Provide the (X, Y) coordinate of the cell's center where the given text is located.  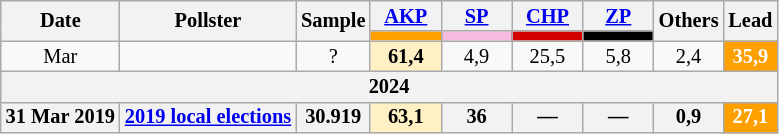
SP (476, 16)
Lead (750, 20)
25,5 (548, 56)
2,4 (689, 56)
27,1 (750, 118)
63,1 (406, 118)
30.919 (333, 118)
Date (60, 20)
Sample (333, 20)
36 (476, 118)
Mar (60, 56)
Others (689, 20)
35,9 (750, 56)
31 Mar 2019 (60, 118)
61,4 (406, 56)
0,9 (689, 118)
ZP (618, 16)
2024 (390, 86)
? (333, 56)
Pollster (208, 20)
CHP (548, 16)
4,9 (476, 56)
5,8 (618, 56)
AKP (406, 16)
2019 local elections (208, 118)
